Return [x, y] of the center of cell containing provided text 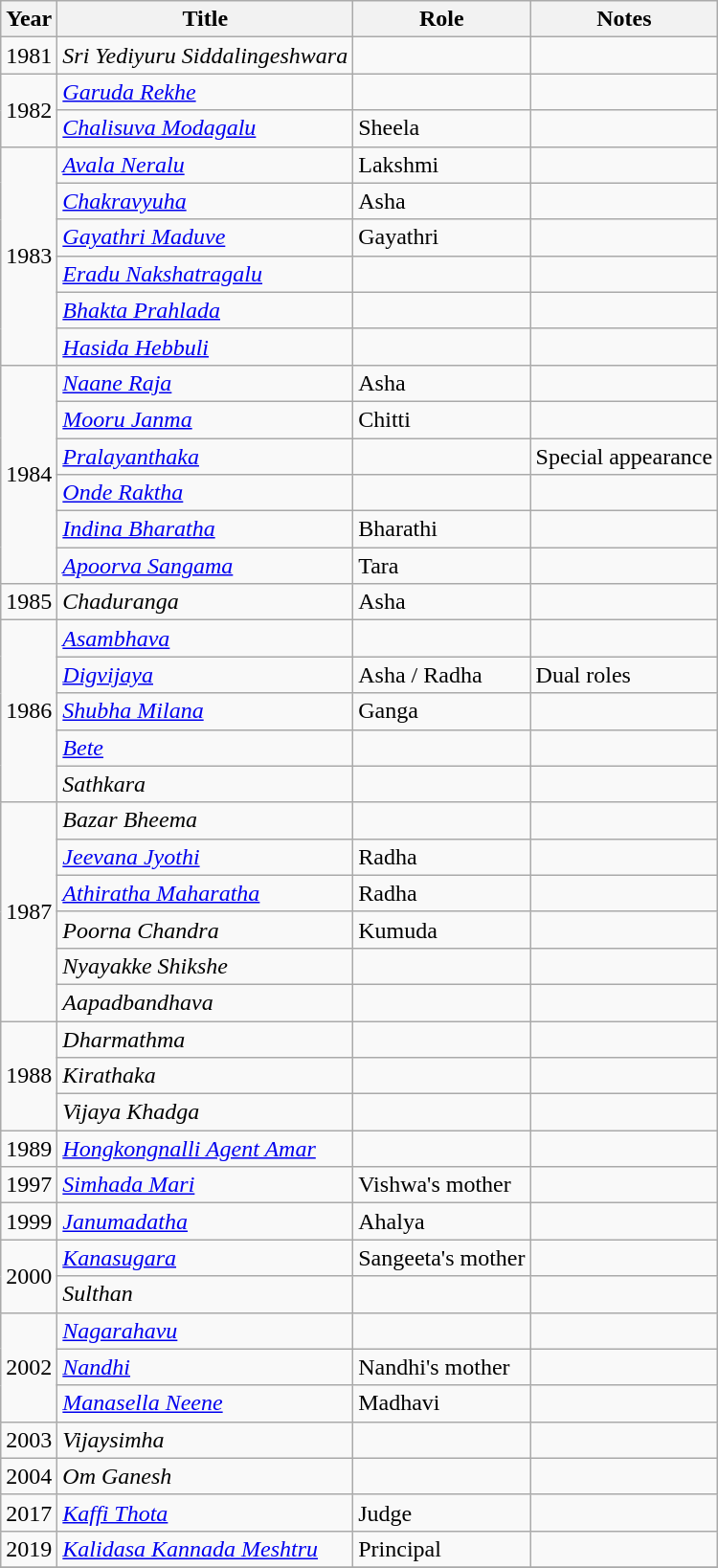
Sheela [442, 128]
Lakshmi [442, 165]
Sathkara [205, 784]
Apoorva Sangama [205, 566]
Poorna Chandra [205, 930]
Eradu Nakshatragalu [205, 274]
Chakravyuha [205, 201]
Dual roles [624, 675]
Principal [442, 1549]
Gayathri [442, 237]
Vishwa's mother [442, 1185]
Judge [442, 1512]
Sri Yediyuru Siddalingeshwara [205, 56]
Bhakta Prahlada [205, 310]
Shubha Milana [205, 711]
Aapadbandhava [205, 1002]
Nandhi's mother [442, 1367]
Sulthan [205, 1294]
1988 [29, 1075]
Om Ganesh [205, 1476]
Asambhava [205, 638]
Role [442, 19]
Bazar Bheema [205, 820]
Year [29, 19]
2002 [29, 1367]
1986 [29, 711]
Chalisuva Modagalu [205, 128]
Nyayakke Shikshe [205, 966]
Hasida Hebbuli [205, 347]
Indina Bharatha [205, 529]
Athiratha Maharatha [205, 893]
Kumuda [442, 930]
2004 [29, 1476]
Ahalya [442, 1221]
Bharathi [442, 529]
Gayathri Maduve [205, 237]
Naane Raja [205, 383]
Vijaysimha [205, 1440]
Avala Neralu [205, 165]
Ganga [442, 711]
Hongkongnalli Agent Amar [205, 1149]
1983 [29, 256]
Nagarahavu [205, 1331]
1982 [29, 110]
Kaffi Thota [205, 1512]
Mooru Janma [205, 419]
Manasella Neene [205, 1403]
Bete [205, 748]
Tara [442, 566]
Vijaya Khadga [205, 1112]
Madhavi [442, 1403]
Title [205, 19]
Chaduranga [205, 602]
2000 [29, 1276]
Onde Raktha [205, 493]
Pralayanthaka [205, 457]
Dharmathma [205, 1039]
Kalidasa Kannada Meshtru [205, 1549]
Chitti [442, 419]
Nandhi [205, 1367]
1999 [29, 1221]
Simhada Mari [205, 1185]
1997 [29, 1185]
1987 [29, 911]
Garuda Rekhe [205, 92]
2017 [29, 1512]
Digvijaya [205, 675]
Jeevana Jyothi [205, 857]
1981 [29, 56]
Kanasugara [205, 1258]
Notes [624, 19]
2003 [29, 1440]
1984 [29, 474]
1989 [29, 1149]
2019 [29, 1549]
Janumadatha [205, 1221]
Special appearance [624, 457]
Sangeeta's mother [442, 1258]
Asha / Radha [442, 675]
Kirathaka [205, 1076]
1985 [29, 602]
